Extract the (X, Y) coordinate from the center of the cell holding the provided text.  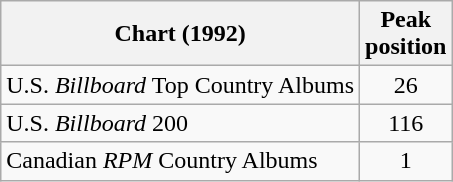
116 (406, 123)
Canadian RPM Country Albums (180, 161)
Chart (1992) (180, 34)
Peakposition (406, 34)
26 (406, 85)
1 (406, 161)
U.S. Billboard Top Country Albums (180, 85)
U.S. Billboard 200 (180, 123)
